For the text-containing cell, return its midpoint in [X, Y] coordinate format. 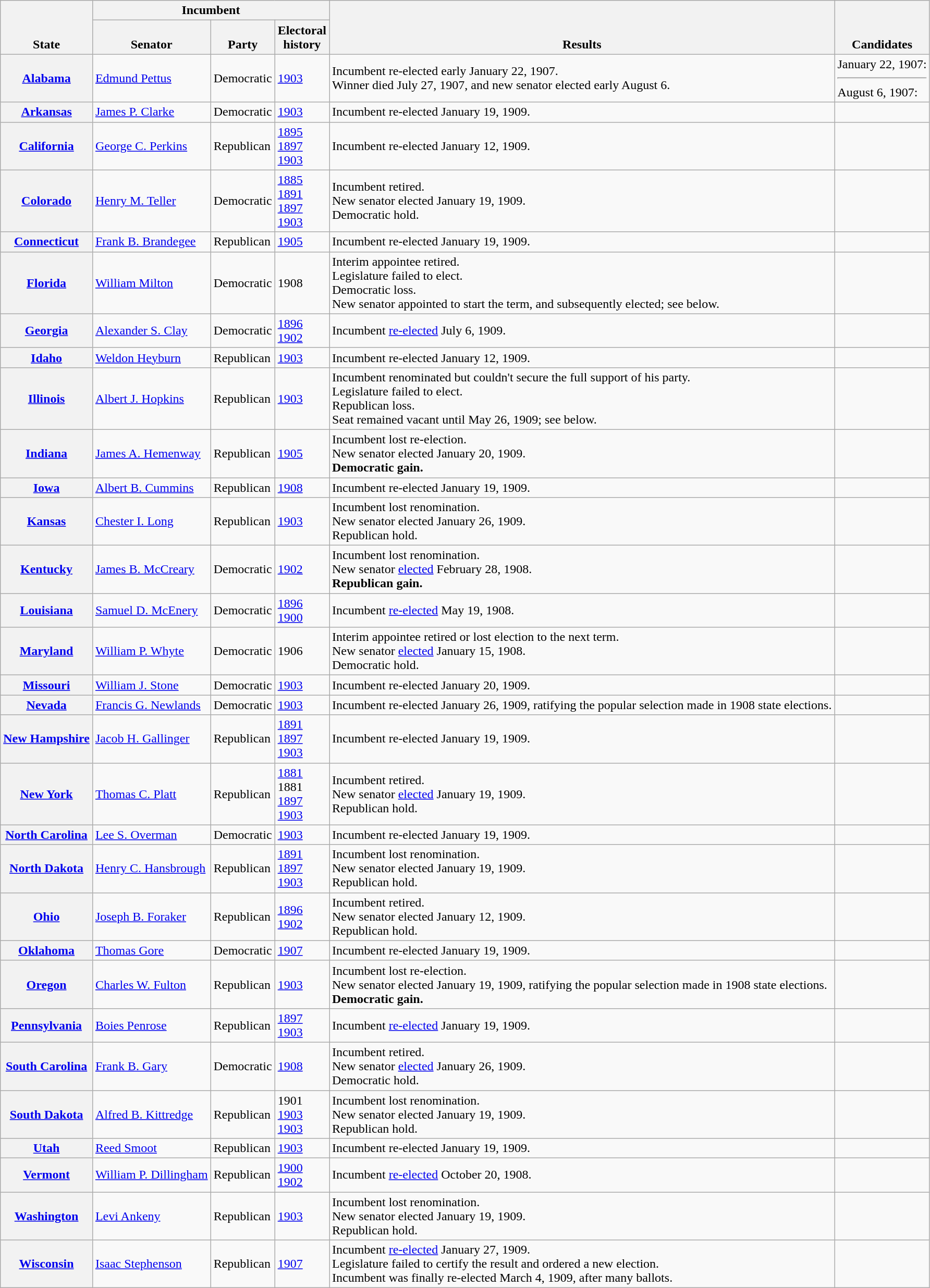
Wisconsin [47, 1264]
New Hampshire [47, 739]
Washington [47, 1216]
Vermont [47, 1175]
Frank B. Gary [151, 1066]
Boies Penrose [151, 1025]
January 22, 1907: August 6, 1907: [882, 78]
Incumbent re-elected January 20, 1909. [582, 685]
1901 1903 1903 [302, 1114]
Incumbent lost renomination.New senator elected February 28, 1908.Republican gain. [582, 569]
Utah [47, 1148]
Georgia [47, 330]
Interim appointee retired or lost election to the next term.New senator elected January 15, 1908.Democratic hold. [582, 651]
Alexander S. Clay [151, 330]
Incumbent retired.New senator elected January 19, 1909.Republican hold. [582, 794]
18971903 [302, 1025]
Incumbent lost renomination.New senator elected January 26, 1909.Republican hold. [582, 522]
Lee S. Overman [151, 835]
Incumbent re-elected October 20, 1908. [582, 1175]
1906 [302, 651]
New York [47, 794]
Alfred B. Kittredge [151, 1114]
Francis G. Newlands [151, 705]
Idaho [47, 357]
Incumbent retired.New senator elected January 12, 1909.Republican hold. [582, 917]
Kentucky [47, 569]
James A. Hemenway [151, 453]
State [47, 27]
Indiana [47, 453]
Samuel D. McEnery [151, 611]
Pennsylvania [47, 1025]
Frank B. Brandegee [151, 242]
Candidates [882, 27]
South Carolina [47, 1066]
Oregon [47, 984]
William P. Dillingham [151, 1175]
Maryland [47, 651]
James B. McCreary [151, 569]
Incumbent lost re-election.New senator elected January 19, 1909, ratifying the popular selection made in 1908 state elections.Democratic gain. [582, 984]
Illinois [47, 398]
Incumbent retired.New senator elected January 26, 1909.Democratic hold. [582, 1066]
Edmund Pettus [151, 78]
William P. Whyte [151, 651]
Connecticut [47, 242]
Nevada [47, 705]
Iowa [47, 487]
Colorado [47, 201]
Jacob H. Gallinger [151, 739]
George C. Perkins [151, 146]
1885189118971903 [302, 201]
Reed Smoot [151, 1148]
Levi Ankeny [151, 1216]
Louisiana [47, 611]
Weldon Heyburn [151, 357]
Kansas [47, 522]
Results [582, 27]
Incumbent [211, 10]
California [47, 146]
Albert J. Hopkins [151, 398]
Albert B. Cummins [151, 487]
Chester I. Long [151, 522]
Arkansas [47, 112]
Thomas Gore [151, 950]
Party [243, 38]
Oklahoma [47, 950]
Incumbent re-elected May 19, 1908. [582, 611]
Florida [47, 282]
Ohio [47, 917]
Interim appointee retired.Legislature failed to elect.Democratic loss.New senator appointed to start the term, and subsequently elected; see below. [582, 282]
North Carolina [47, 835]
1900 1902 [302, 1175]
Henry M. Teller [151, 201]
Incumbent retired.New senator elected January 19, 1909.Democratic hold. [582, 201]
Henry C. Hansbrough [151, 869]
Charles W. Fulton [151, 984]
1895 18971903 [302, 146]
James P. Clarke [151, 112]
Isaac Stephenson [151, 1264]
Joseph B. Foraker [151, 917]
Senator [151, 38]
Incumbent re-elected July 6, 1909. [582, 330]
Incumbent lost re-election.New senator elected January 20, 1909.Democratic gain. [582, 453]
18961900 [302, 611]
Incumbent re-elected January 26, 1909, ratifying the popular selection made in 1908 state elections. [582, 705]
Alabama [47, 78]
Thomas C. Platt [151, 794]
18811881 18971903 [302, 794]
South Dakota [47, 1114]
Missouri [47, 685]
William J. Stone [151, 685]
William Milton [151, 282]
1902 [302, 569]
North Dakota [47, 869]
Electoralhistory [302, 38]
Incumbent re-elected early January 22, 1907.Winner died July 27, 1907, and new senator elected early August 6. [582, 78]
